Detect which cell encompasses the target text, then output its (x, y) center coordinate. 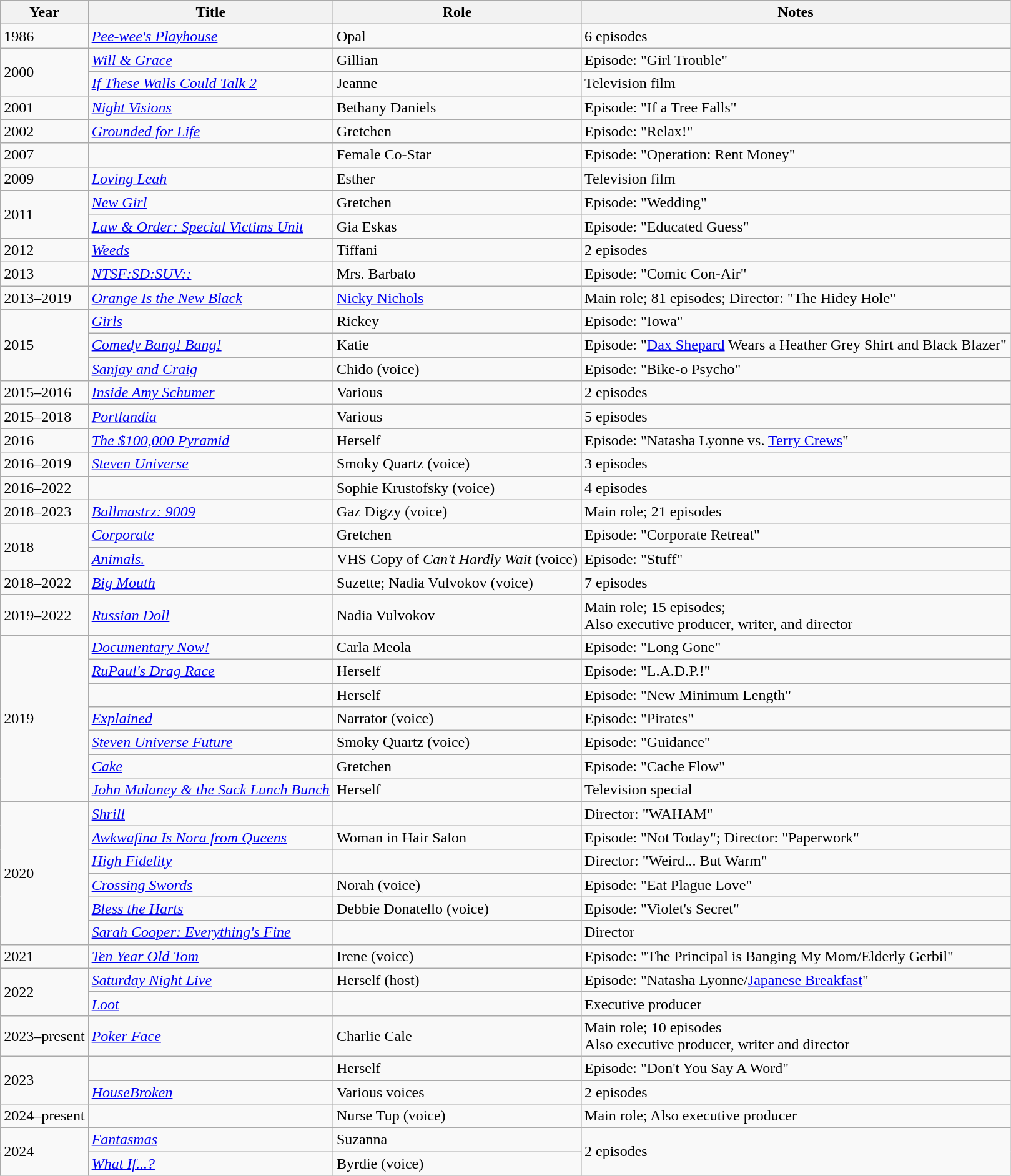
2011 (44, 214)
Episode: "Guidance" (796, 743)
If These Walls Could Talk 2 (210, 84)
Loot (210, 1004)
5 episodes (796, 417)
Episode: "Long Gone" (796, 647)
3 episodes (796, 464)
2001 (44, 107)
2009 (44, 179)
Portlandia (210, 417)
Gillian (457, 60)
Main role; 10 episodes Also executive producer, writer and director (796, 1035)
2018–2022 (44, 583)
Will & Grace (210, 60)
Woman in Hair Salon (457, 838)
Documentary Now! (210, 647)
1986 (44, 36)
2016–2019 (44, 464)
Carla Meola (457, 647)
Fantasmas (210, 1140)
2007 (44, 155)
Crossing Swords (210, 885)
Saturday Night Live (210, 980)
Steven Universe (210, 464)
Law & Order: Special Victims Unit (210, 226)
Episode: "Corporate Retreat" (796, 535)
2013 (44, 274)
2018 (44, 547)
Notes (796, 12)
Episode: "Dax Shepard Wears a Heather Grey Shirt and Black Blazer" (796, 345)
Animals. (210, 559)
Debbie Donatello (voice) (457, 909)
2023–present (44, 1035)
Various voices (457, 1092)
2019 (44, 718)
Mrs. Barbato (457, 274)
Steven Universe Future (210, 743)
Main role; 21 episodes (796, 511)
Episode: "The Principal is Banging My Mom/Elderly Gerbil" (796, 956)
2000 (44, 72)
Night Visions (210, 107)
Episode: "New Minimum Length" (796, 695)
Episode: "If a Tree Falls" (796, 107)
Norah (voice) (457, 885)
6 episodes (796, 36)
Main role; 81 episodes; Director: "The Hidey Hole" (796, 298)
Episode: "Pirates" (796, 719)
Ballmastrz: 9009 (210, 511)
NTSF:SD:SUV:: (210, 274)
Episode: "Iowa" (796, 322)
Comedy Bang! Bang! (210, 345)
Herself (host) (457, 980)
Shrill (210, 814)
Russian Doll (210, 615)
Sanjay and Craig (210, 369)
Awkwafina Is Nora from Queens (210, 838)
VHS Copy of Can't Hardly Wait (voice) (457, 559)
Esther (457, 179)
Role (457, 12)
Episode: "Operation: Rent Money" (796, 155)
Explained (210, 719)
Sarah Cooper: Everything's Fine (210, 932)
Episode: "Cache Flow" (796, 766)
Director (796, 932)
Episode: "Eat Plague Love" (796, 885)
Nadia Vulvokov (457, 615)
Director: "Weird... But Warm" (796, 861)
Katie (457, 345)
2020 (44, 873)
Big Mouth (210, 583)
Female Co-Star (457, 155)
Poker Face (210, 1035)
2024–present (44, 1116)
4 episodes (796, 488)
Episode: "L.A.D.P.!" (796, 671)
Sophie Krustofsky (voice) (457, 488)
2015–2018 (44, 417)
2018–2023 (44, 511)
Main role; 15 episodes; Also executive producer, writer, and director (796, 615)
2021 (44, 956)
2002 (44, 131)
Episode: "Comic Con-Air" (796, 274)
Television special (796, 790)
Episode: "Natasha Lyonne vs. Terry Crews" (796, 440)
Episode: "Natasha Lyonne/Japanese Breakfast" (796, 980)
Loving Leah (210, 179)
Episode: "Wedding" (796, 202)
2015 (44, 345)
Title (210, 12)
Suzanna (457, 1140)
Bethany Daniels (457, 107)
Girls (210, 322)
Weeds (210, 250)
Jeanne (457, 84)
Narrator (voice) (457, 719)
Inside Amy Schumer (210, 393)
Episode: "Not Today"; Director: "Paperwork" (796, 838)
Year (44, 12)
2012 (44, 250)
What If...? (210, 1164)
Pee-wee's Playhouse (210, 36)
Gia Eskas (457, 226)
Grounded for Life (210, 131)
Bless the Harts (210, 909)
2013–2019 (44, 298)
HouseBroken (210, 1092)
Director: "WAHAM" (796, 814)
The $100,000 Pyramid (210, 440)
Executive producer (796, 1004)
Opal (457, 36)
John Mulaney & the Sack Lunch Bunch (210, 790)
Rickey (457, 322)
Episode: "Violet's Secret" (796, 909)
2015–2016 (44, 393)
Episode: "Girl Trouble" (796, 60)
Irene (voice) (457, 956)
Episode: "Don't You Say A Word" (796, 1068)
Nurse Tup (voice) (457, 1116)
2016 (44, 440)
Gaz Digzy (voice) (457, 511)
RuPaul's Drag Race (210, 671)
Episode: "Educated Guess" (796, 226)
Suzette; Nadia Vulvokov (voice) (457, 583)
Cake (210, 766)
2022 (44, 992)
Main role; Also executive producer (796, 1116)
Corporate (210, 535)
7 episodes (796, 583)
Episode: "Stuff" (796, 559)
Byrdie (voice) (457, 1164)
Charlie Cale (457, 1035)
Nicky Nichols (457, 298)
Ten Year Old Tom (210, 956)
2019–2022 (44, 615)
2023 (44, 1080)
Episode: "Bike-o Psycho" (796, 369)
2024 (44, 1152)
Orange Is the New Black (210, 298)
2016–2022 (44, 488)
New Girl (210, 202)
Tiffani (457, 250)
Chido (voice) (457, 369)
High Fidelity (210, 861)
Episode: "Relax!" (796, 131)
